Capture the cell that displays the provided text and extract its [x, y] central coordinate. 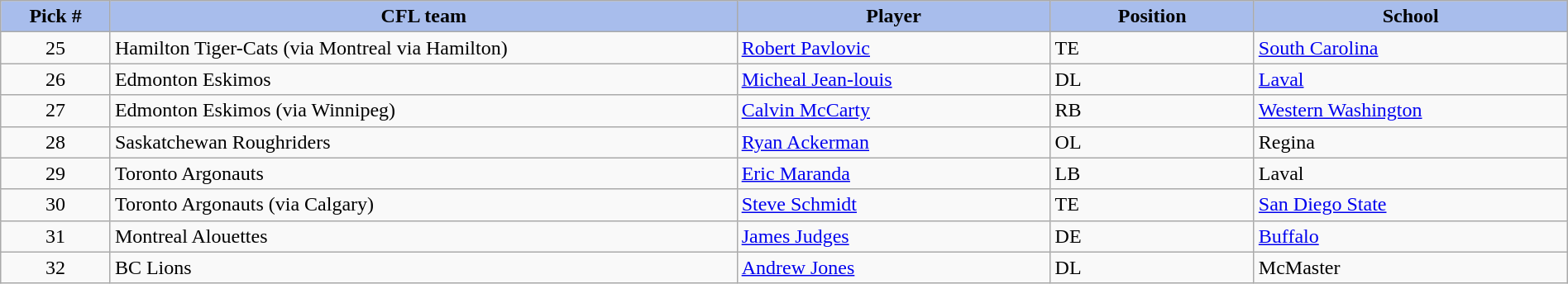
DE [1152, 236]
LB [1152, 173]
Robert Pavlovic [893, 48]
Toronto Argonauts (via Calgary) [423, 205]
Ryan Ackerman [893, 142]
RB [1152, 111]
Buffalo [1411, 236]
25 [56, 48]
32 [56, 267]
Edmonton Eskimos [423, 79]
McMaster [1411, 267]
Montreal Alouettes [423, 236]
San Diego State [1411, 205]
29 [56, 173]
Hamilton Tiger-Cats (via Montreal via Hamilton) [423, 48]
Player [893, 17]
Saskatchewan Roughriders [423, 142]
Toronto Argonauts [423, 173]
Edmonton Eskimos (via Winnipeg) [423, 111]
31 [56, 236]
Western Washington [1411, 111]
Position [1152, 17]
Andrew Jones [893, 267]
Calvin McCarty [893, 111]
South Carolina [1411, 48]
Regina [1411, 142]
Micheal Jean-louis [893, 79]
OL [1152, 142]
BC Lions [423, 267]
Pick # [56, 17]
Steve Schmidt [893, 205]
Eric Maranda [893, 173]
28 [56, 142]
26 [56, 79]
30 [56, 205]
School [1411, 17]
James Judges [893, 236]
CFL team [423, 17]
27 [56, 111]
